Capture the cell that displays the provided text and extract its (x, y) central coordinate. 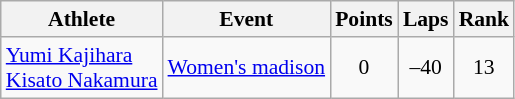
Women's madison (247, 68)
Points (364, 19)
Rank (484, 19)
13 (484, 68)
Laps (426, 19)
0 (364, 68)
Event (247, 19)
–40 (426, 68)
Yumi KajiharaKisato Nakamura (82, 68)
Athlete (82, 19)
